Locate the cell with the specified text and output its (X, Y) center coordinate. 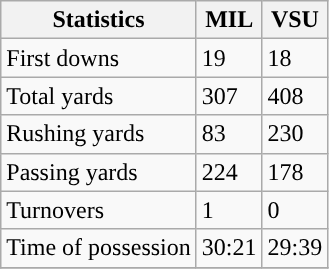
Time of possession (99, 248)
0 (295, 210)
1 (229, 210)
VSU (295, 20)
Total yards (99, 96)
408 (295, 96)
MIL (229, 20)
30:21 (229, 248)
First downs (99, 58)
307 (229, 96)
224 (229, 172)
83 (229, 134)
Statistics (99, 20)
Passing yards (99, 172)
29:39 (295, 248)
230 (295, 134)
19 (229, 58)
18 (295, 58)
Rushing yards (99, 134)
178 (295, 172)
Turnovers (99, 210)
